Capture the cell that displays the provided text and extract its (x, y) central coordinate. 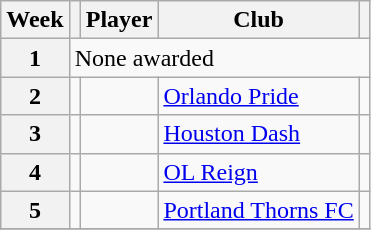
1 (35, 58)
Houston Dash (258, 134)
OL Reign (258, 172)
Week (35, 20)
Orlando Pride (258, 96)
Portland Thorns FC (258, 210)
3 (35, 134)
Player (119, 20)
None awarded (220, 58)
4 (35, 172)
Club (258, 20)
5 (35, 210)
2 (35, 96)
